Pinpoint the cell where the given text exists, returning its [X, Y] midpoint coordinate. 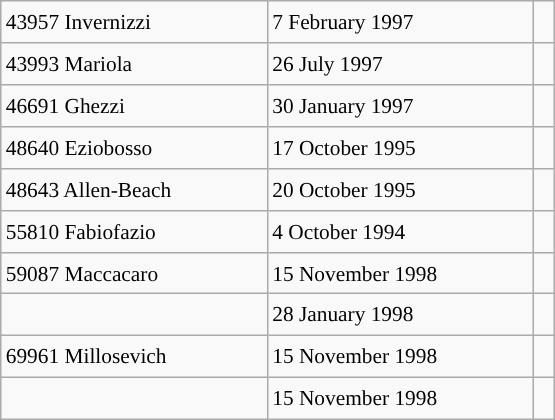
46691 Ghezzi [134, 106]
48640 Eziobosso [134, 148]
30 January 1997 [400, 106]
69961 Millosevich [134, 357]
59087 Maccacaro [134, 273]
55810 Fabiofazio [134, 231]
43993 Mariola [134, 64]
48643 Allen-Beach [134, 189]
43957 Invernizzi [134, 22]
4 October 1994 [400, 231]
17 October 1995 [400, 148]
26 July 1997 [400, 64]
7 February 1997 [400, 22]
20 October 1995 [400, 189]
28 January 1998 [400, 315]
